Output the [x, y] coordinate of the center of the cell containing the given text.  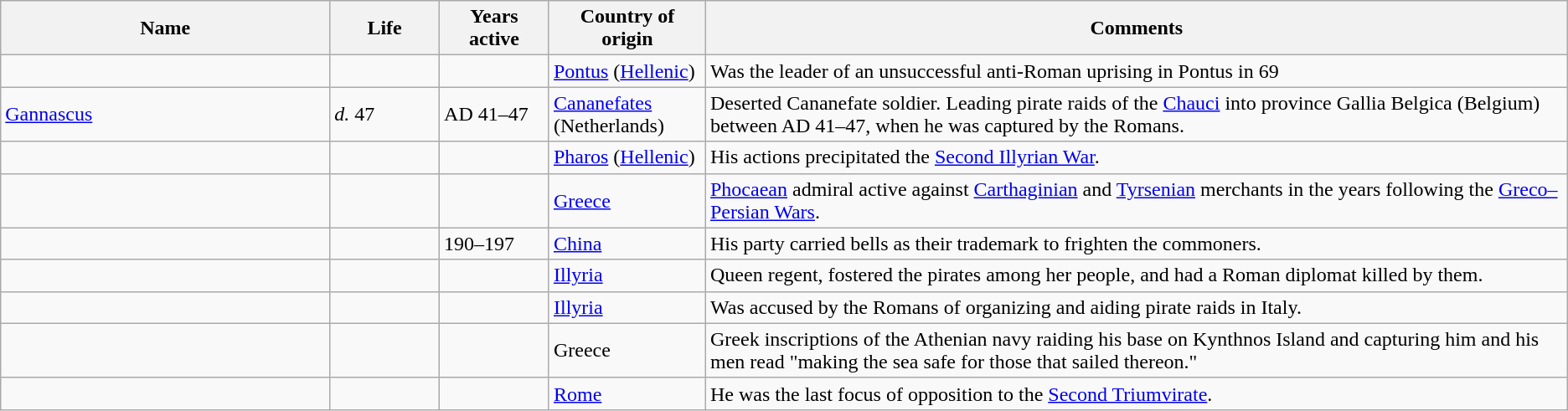
China [627, 244]
Cananefates (Netherlands) [627, 114]
His actions precipitated the Second Illyrian War. [1136, 157]
d. 47 [385, 114]
Pontus (Hellenic) [627, 71]
Was the leader of an unsuccessful anti-Roman uprising in Pontus in 69 [1136, 71]
Queen regent, fostered the pirates among her people, and had a Roman diplomat killed by them. [1136, 275]
Phocaean admiral active against Carthaginian and Tyrsenian merchants in the years following the Greco–Persian Wars. [1136, 201]
Rome [627, 393]
He was the last focus of opposition to the Second Triumvirate. [1136, 393]
Was accused by the Romans of organizing and aiding pirate raids in Italy. [1136, 307]
His party carried bells as their trademark to frighten the commoners. [1136, 244]
Years active [494, 28]
Pharos (Hellenic) [627, 157]
AD 41–47 [494, 114]
Gannascus [166, 114]
190–197 [494, 244]
Country of origin [627, 28]
Comments [1136, 28]
Name [166, 28]
Life [385, 28]
